Locate the cell with the specified text and output its (x, y) center coordinate. 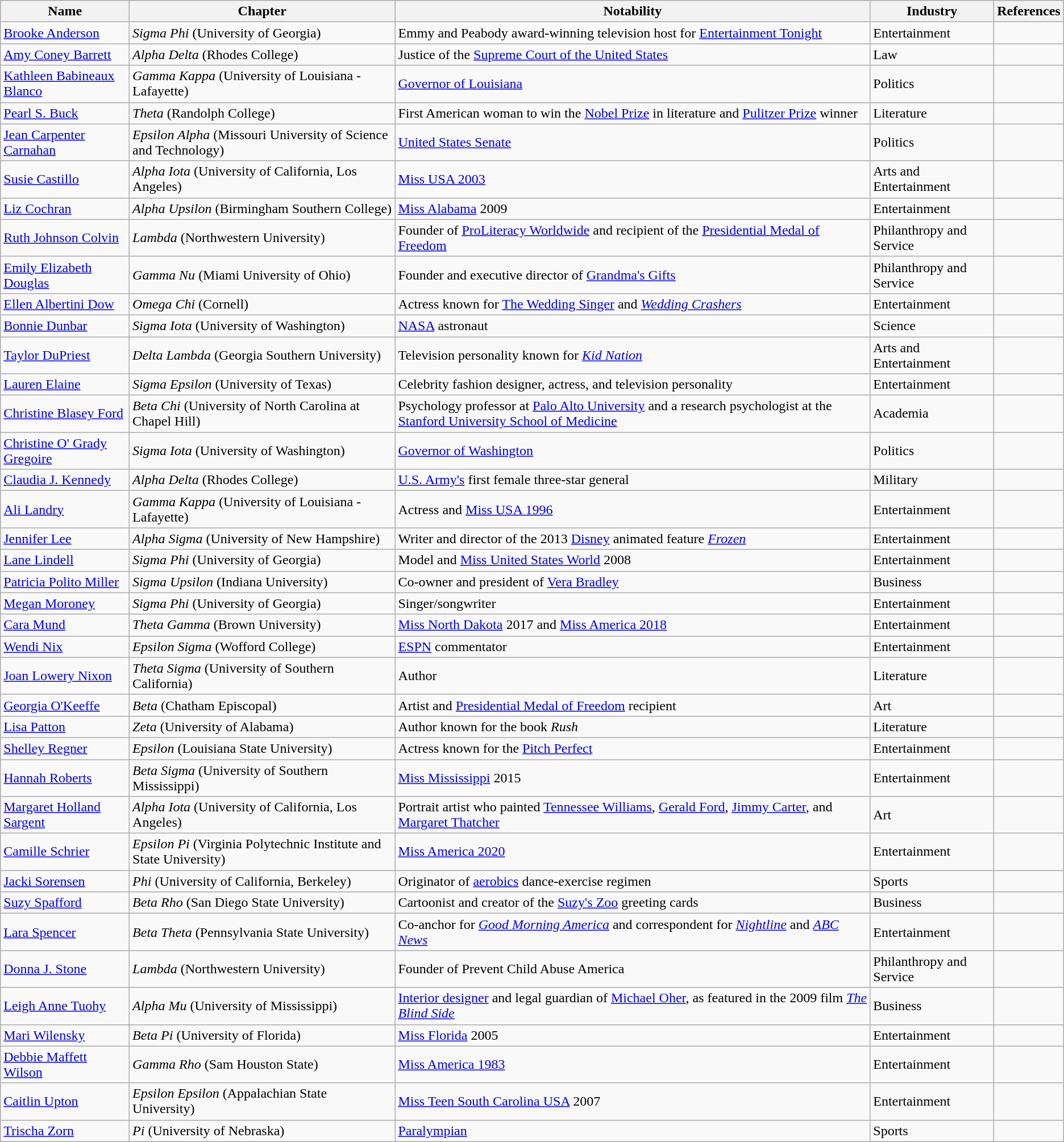
Pi (University of Nebraska) (263, 1131)
Singer/songwriter (633, 603)
Author (633, 676)
Christine Blasey Ford (65, 414)
Epsilon Sigma (Wofford College) (263, 647)
Miss North Dakota 2017 and Miss America 2018 (633, 625)
Jean Carpenter Carnahan (65, 142)
Beta (Chatham Episcopal) (263, 705)
Paralympian (633, 1131)
Miss Mississippi 2015 (633, 777)
Actress and Miss USA 1996 (633, 509)
Founder of ProLiteracy Worldwide and recipient of the Presidential Medal of Freedom (633, 237)
Chapter (263, 11)
Amy Coney Barrett (65, 55)
Justice of the Supreme Court of the United States (633, 55)
Mari Wilensky (65, 1035)
Author known for the book Rush (633, 727)
Miss Florida 2005 (633, 1035)
Lauren Elaine (65, 385)
Leigh Anne Tuohy (65, 1006)
Brooke Anderson (65, 33)
First American woman to win the Nobel Prize in literature and Pulitzer Prize winner (633, 113)
Delta Lambda (Georgia Southern University) (263, 355)
Alpha Upsilon (Birmingham Southern College) (263, 209)
Claudia J. Kennedy (65, 480)
ESPN commentator (633, 647)
U.S. Army's first female three-star general (633, 480)
Portrait artist who painted Tennessee Williams, Gerald Ford, Jimmy Carter, and Margaret Thatcher (633, 815)
Margaret Holland Sargent (65, 815)
Miss America 2020 (633, 852)
Sigma Epsilon (University of Texas) (263, 385)
Lisa Patton (65, 727)
Suzy Spafford (65, 903)
Industry (932, 11)
Founder of Prevent Child Abuse America (633, 969)
Christine O' Grady Gregoire (65, 451)
Miss Teen South Carolina USA 2007 (633, 1101)
Zeta (University of Alabama) (263, 727)
Beta Rho (San Diego State University) (263, 903)
Originator of aerobics dance-exercise regimen (633, 881)
Epsilon Pi (Virginia Polytechnic Institute and State University) (263, 852)
Emmy and Peabody award-winning television host for Entertainment Tonight (633, 33)
Georgia O'Keeffe (65, 705)
Emily Elizabeth Douglas (65, 275)
Ruth Johnson Colvin (65, 237)
Bonnie Dunbar (65, 326)
Cara Mund (65, 625)
Miss Alabama 2009 (633, 209)
Beta Chi (University of North Carolina at Chapel Hill) (263, 414)
Beta Sigma (University of Southern Mississippi) (263, 777)
Susie Castillo (65, 180)
Model and Miss United States World 2008 (633, 560)
Co-owner and president of Vera Bradley (633, 582)
Notability (633, 11)
Joan Lowery Nixon (65, 676)
Hannah Roberts (65, 777)
Miss USA 2003 (633, 180)
Theta Gamma (Brown University) (263, 625)
Camille Schrier (65, 852)
Governor of Louisiana (633, 84)
Epsilon Epsilon (Appalachian State University) (263, 1101)
Omega Chi (Cornell) (263, 304)
NASA astronaut (633, 326)
References (1029, 11)
Trischa Zorn (65, 1131)
Psychology professor at Palo Alto University and a research psychologist at the Stanford University School of Medicine (633, 414)
Epsilon (Louisiana State University) (263, 748)
Television personality known for Kid Nation (633, 355)
Theta (Randolph College) (263, 113)
Liz Cochran (65, 209)
Cartoonist and creator of the Suzy's Zoo greeting cards (633, 903)
Beta Theta (Pennsylvania State University) (263, 932)
Caitlin Upton (65, 1101)
Kathleen Babineaux Blanco (65, 84)
Gamma Nu (Miami University of Ohio) (263, 275)
Debbie Maffett Wilson (65, 1065)
Beta Pi (University of Florida) (263, 1035)
Law (932, 55)
United States Senate (633, 142)
Science (932, 326)
Megan Moroney (65, 603)
Military (932, 480)
Lara Spencer (65, 932)
Governor of Washington (633, 451)
Wendi Nix (65, 647)
Alpha Mu (University of Mississippi) (263, 1006)
Epsilon Alpha (Missouri University of Science and Technology) (263, 142)
Donna J. Stone (65, 969)
Miss America 1983 (633, 1065)
Artist and Presidential Medal of Freedom recipient (633, 705)
Alpha Sigma (University of New Hampshire) (263, 539)
Jacki Sorensen (65, 881)
Jennifer Lee (65, 539)
Writer and director of the 2013 Disney animated feature Frozen (633, 539)
Academia (932, 414)
Founder and executive director of Grandma's Gifts (633, 275)
Interior designer and legal guardian of Michael Oher, as featured in the 2009 film The Blind Side (633, 1006)
Patricia Polito Miller (65, 582)
Theta Sigma (University of Southern California) (263, 676)
Name (65, 11)
Ellen Albertini Dow (65, 304)
Taylor DuPriest (65, 355)
Gamma Rho (Sam Houston State) (263, 1065)
Pearl S. Buck (65, 113)
Co-anchor for Good Morning America and correspondent for Nightline and ABC News (633, 932)
Shelley Regner (65, 748)
Phi (University of California, Berkeley) (263, 881)
Lane Lindell (65, 560)
Ali Landry (65, 509)
Actress known for The Wedding Singer and Wedding Crashers (633, 304)
Celebrity fashion designer, actress, and television personality (633, 385)
Actress known for the Pitch Perfect (633, 748)
Sigma Upsilon (Indiana University) (263, 582)
